Search for the cell housing the specified text and yield its (x, y) center coordinate. 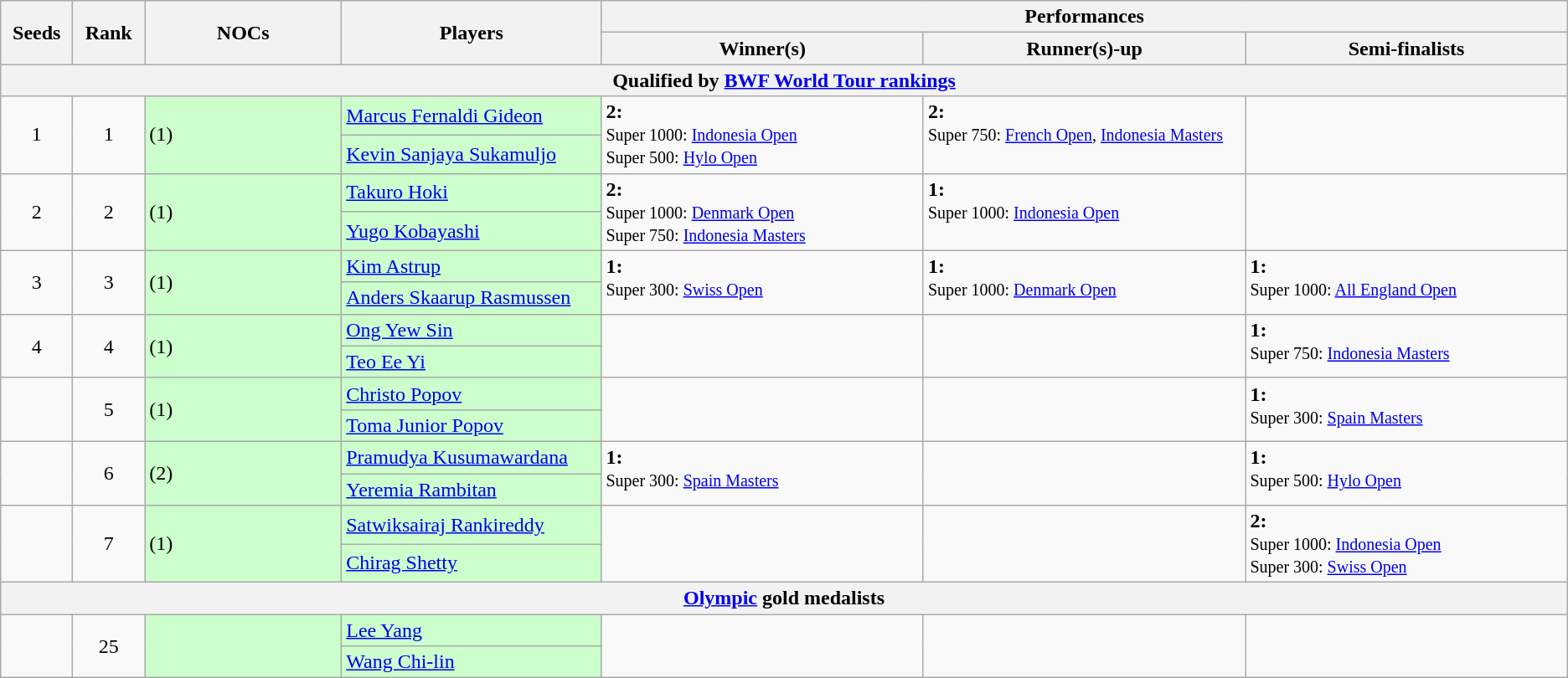
Kim Astrup (472, 266)
Yugo Kobayashi (472, 231)
Runner(s)-up (1084, 49)
2:Super 1000: Indonesia OpenSuper 300: Swiss Open (1406, 544)
Kevin Sanjaya Sukamuljo (472, 154)
6 (109, 473)
Chirag Shetty (472, 563)
1:Super 500: Hylo Open (1406, 473)
Christo Popov (472, 393)
Marcus Fernaldi Gideon (472, 116)
Toma Junior Popov (472, 425)
NOCs (243, 33)
1:Super 1000: Indonesia Open (1084, 212)
Rank (109, 33)
Takuro Hoki (472, 193)
Semi-finalists (1406, 49)
Qualified by BWF World Tour rankings (784, 80)
Winner(s) (762, 49)
Satwiksairaj Rankireddy (472, 525)
1:Super 1000: All England Open (1406, 282)
Yeremia Rambitan (472, 490)
1:Super 300: Swiss Open (762, 282)
Teo Ee Yi (472, 362)
Pramudya Kusumawardana (472, 457)
Anders Skaarup Rasmussen (472, 298)
Players (472, 33)
2: Super 1000: Indonesia OpenSuper 500: Hylo Open (762, 135)
2:Super 750: French Open, Indonesia Masters (1084, 135)
7 (109, 544)
(2) (243, 473)
25 (109, 646)
Wang Chi-lin (472, 662)
1:Super 750: Indonesia Masters (1406, 346)
Ong Yew Sin (472, 330)
Performances (1084, 17)
Seeds (37, 33)
Lee Yang (472, 630)
5 (109, 409)
2:Super 1000: Denmark OpenSuper 750: Indonesia Masters (762, 212)
1:Super 1000: Denmark Open (1084, 282)
Olympic gold medalists (784, 598)
